Detect which cell encompasses the target text, then output its (x, y) center coordinate. 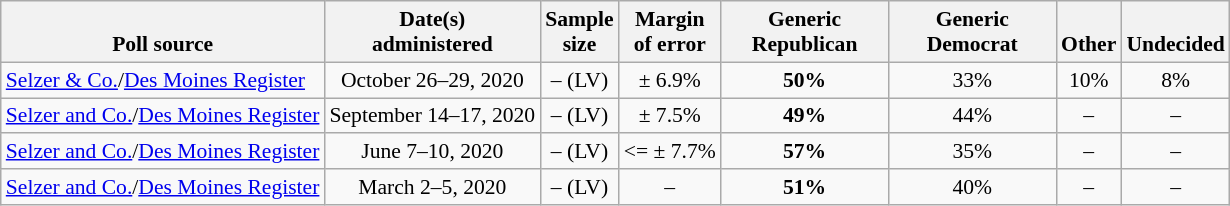
September 14–17, 2020 (432, 116)
GenericDemocrat (972, 32)
40% (972, 187)
Other (1088, 32)
10% (1088, 80)
Date(s)administered (432, 32)
49% (805, 116)
57% (805, 152)
<= ± 7.7% (670, 152)
35% (972, 152)
October 26–29, 2020 (432, 80)
Samplesize (579, 32)
Poll source (163, 32)
± 6.9% (670, 80)
June 7–10, 2020 (432, 152)
± 7.5% (670, 116)
33% (972, 80)
51% (805, 187)
GenericRepublican (805, 32)
44% (972, 116)
March 2–5, 2020 (432, 187)
Undecided (1175, 32)
8% (1175, 80)
Selzer & Co./Des Moines Register (163, 80)
Marginof error (670, 32)
50% (805, 80)
